Capture the cell that displays the provided text and extract its [x, y] central coordinate. 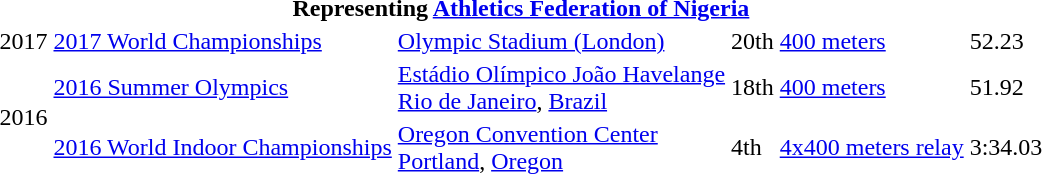
Estádio Olímpico João HavelangeRio de Janeiro, Brazil [561, 88]
2016 Summer Olympics [222, 88]
Olympic Stadium (London) [561, 41]
2017 World Championships [222, 41]
18th [753, 88]
20th [753, 41]
